Determine the [x, y] coordinate at the center of the cell enclosing the given text.  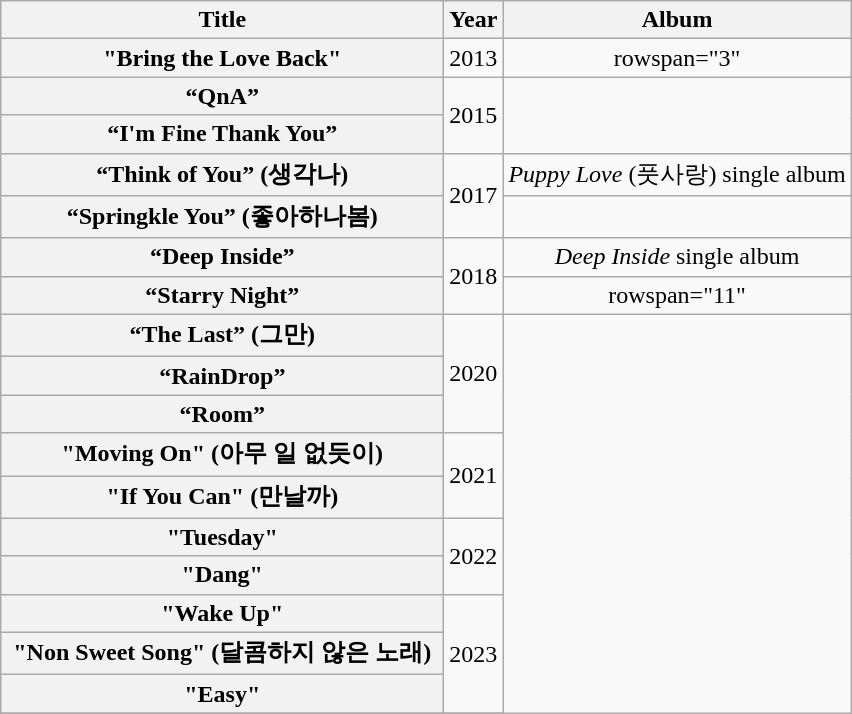
"Bring the Love Back" [222, 58]
2021 [474, 476]
“RainDrop” [222, 376]
Year [474, 20]
"Wake Up" [222, 613]
"Non Sweet Song" (달콤하지 않은 노래) [222, 654]
“Starry Night” [222, 295]
2023 [474, 654]
“The Last” (그만) [222, 336]
Title [222, 20]
“QnA” [222, 96]
2017 [474, 196]
rowspan="3" [677, 58]
Album [677, 20]
2015 [474, 115]
rowspan="11" [677, 295]
2013 [474, 58]
2022 [474, 556]
2020 [474, 374]
“I'm Fine Thank You” [222, 134]
“Room” [222, 414]
"If You Can" (만날까) [222, 498]
Puppy Love (풋사랑) single album [677, 174]
“Deep Inside” [222, 257]
“Think of You” (생각나) [222, 174]
"Easy" [222, 694]
"Moving On" (아무 일 없듯이) [222, 454]
"Dang" [222, 575]
2018 [474, 276]
"Tuesday" [222, 537]
Deep Inside single album [677, 257]
“Springkle You” (좋아하나봄) [222, 218]
